Pinpoint the cell where the given text exists, returning its [X, Y] midpoint coordinate. 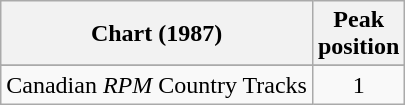
Chart (1987) [157, 34]
1 [358, 85]
Canadian RPM Country Tracks [157, 85]
Peakposition [358, 34]
